Return the (X, Y) coordinate for the center point of the cell that contains the specified text.  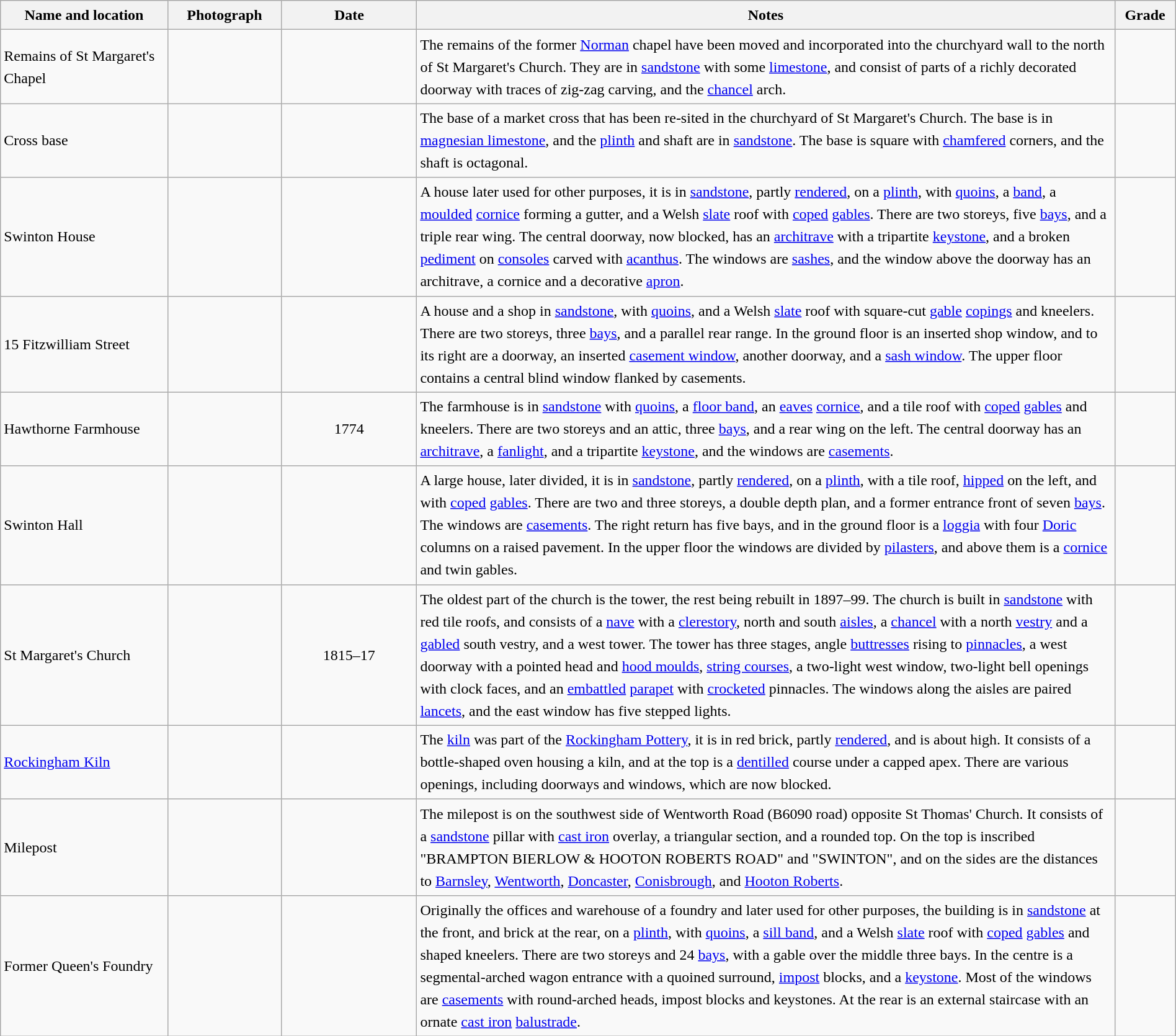
Date (349, 15)
Milepost (84, 847)
Swinton House (84, 237)
Cross base (84, 140)
Grade (1145, 15)
Remains of St Margaret's Chapel (84, 67)
Name and location (84, 15)
1774 (349, 429)
Hawthorne Farmhouse (84, 429)
1815–17 (349, 655)
Notes (765, 15)
15 Fitzwilliam Street (84, 344)
Swinton Hall (84, 525)
St Margaret's Church (84, 655)
Rockingham Kiln (84, 762)
Photograph (225, 15)
Former Queen's Foundry (84, 965)
